Return the [x, y] coordinate for the center point of the cell that contains the specified text.  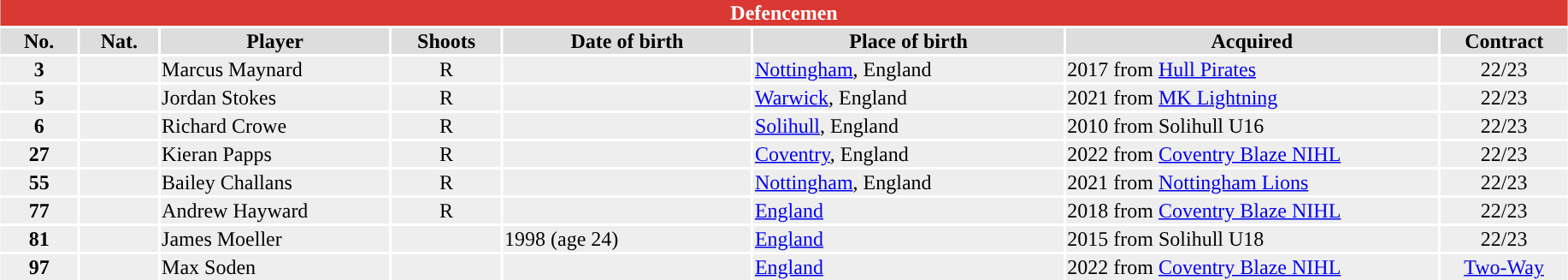
55 [39, 182]
Coventry, England [908, 154]
Jordan Stokes [275, 98]
Solihull, England [908, 126]
Andrew Hayward [275, 211]
Defencemen [783, 13]
2010 from Solihull U16 [1252, 126]
James Moeller [275, 239]
27 [39, 154]
Player [275, 41]
Kieran Papps [275, 154]
1998 (age 24) [628, 239]
Warwick, England [908, 98]
2015 from Solihull U18 [1252, 239]
5 [39, 98]
2017 from Hull Pirates [1252, 69]
77 [39, 211]
3 [39, 69]
Contract [1505, 41]
Bailey Challans [275, 182]
Shoots [446, 41]
Richard Crowe [275, 126]
2021 from Nottingham Lions [1252, 182]
Nat. [120, 41]
Two-Way [1505, 267]
Marcus Maynard [275, 69]
6 [39, 126]
81 [39, 239]
97 [39, 267]
Date of birth [628, 41]
2021 from MK Lightning [1252, 98]
Max Soden [275, 267]
Acquired [1252, 41]
No. [39, 41]
Place of birth [908, 41]
2018 from Coventry Blaze NIHL [1252, 211]
